Provide the (x, y) coordinate of the cell's center where the given text is located.  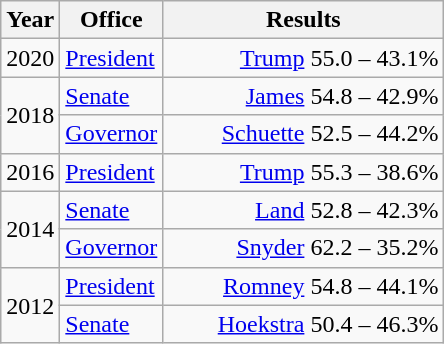
Trump 55.0 – 43.1% (304, 58)
2014 (30, 229)
Snyder 62.2 – 35.2% (304, 248)
2016 (30, 172)
Trump 55.3 – 38.6% (304, 172)
Results (304, 20)
Year (30, 20)
Romney 54.8 – 44.1% (304, 286)
Hoekstra 50.4 – 46.3% (304, 324)
2018 (30, 115)
James 54.8 – 42.9% (304, 96)
Schuette 52.5 – 44.2% (304, 134)
2012 (30, 305)
2020 (30, 58)
Land 52.8 – 42.3% (304, 210)
Office (112, 20)
